For the text-containing cell, return its midpoint in [x, y] coordinate format. 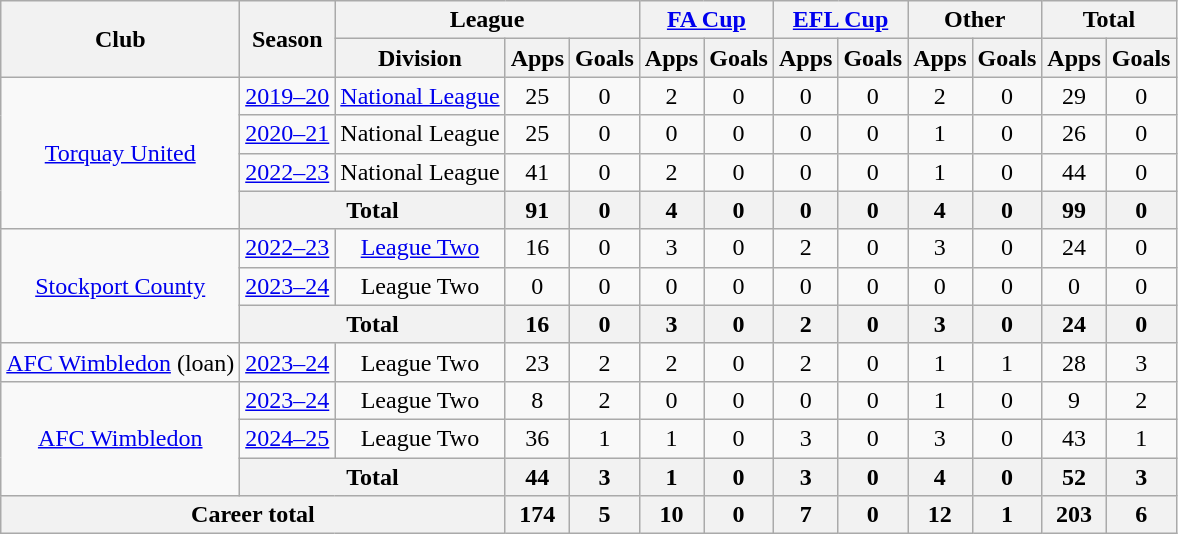
FA Cup [706, 20]
99 [1074, 210]
203 [1074, 515]
91 [537, 210]
29 [1074, 96]
2024–25 [288, 438]
8 [537, 400]
43 [1074, 438]
League [487, 20]
5 [605, 515]
AFC Wimbledon [120, 438]
Torquay United [120, 153]
Stockport County [120, 286]
Career total [253, 515]
41 [537, 172]
28 [1074, 362]
Club [120, 39]
9 [1074, 400]
Division [420, 58]
23 [537, 362]
26 [1074, 134]
EFL Cup [840, 20]
2019–20 [288, 96]
36 [537, 438]
Other [975, 20]
7 [805, 515]
6 [1141, 515]
Season [288, 39]
174 [537, 515]
AFC Wimbledon (loan) [120, 362]
2020–21 [288, 134]
10 [671, 515]
12 [940, 515]
52 [1074, 477]
